Return the (X, Y) coordinate for the center point of the cell that contains the specified text.  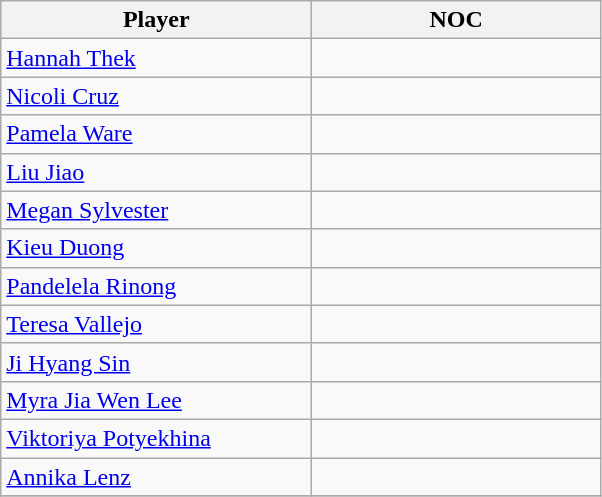
Nicoli Cruz (156, 96)
Player (156, 20)
Pamela Ware (156, 134)
Ji Hyang Sin (156, 362)
Annika Lenz (156, 477)
Megan Sylvester (156, 210)
Viktoriya Potyekhina (156, 438)
Pandelela Rinong (156, 286)
Kieu Duong (156, 248)
Liu Jiao (156, 172)
Hannah Thek (156, 58)
NOC (456, 20)
Teresa Vallejo (156, 324)
Myra Jia Wen Lee (156, 400)
